Scan for the cell matching the given text and deliver its [x, y] coordinate at center. 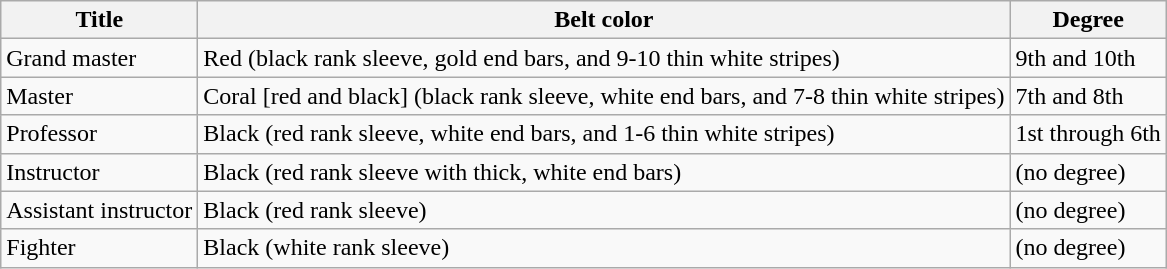
Red (black rank sleeve, gold end bars, and 9-10 thin white stripes) [604, 58]
Black (red rank sleeve, white end bars, and 1-6 thin white stripes) [604, 134]
Fighter [100, 248]
Title [100, 20]
Grand master [100, 58]
Black (white rank sleeve) [604, 248]
9th and 10th [1088, 58]
Degree [1088, 20]
Black (red rank sleeve with thick, white end bars) [604, 172]
Belt color [604, 20]
1st through 6th [1088, 134]
Instructor [100, 172]
Assistant instructor [100, 210]
Professor [100, 134]
Master [100, 96]
Coral [red and black] (black rank sleeve, white end bars, and 7-8 thin white stripes) [604, 96]
Black (red rank sleeve) [604, 210]
7th and 8th [1088, 96]
